Return the (x, y) coordinate for the center point of the cell that contains the specified text.  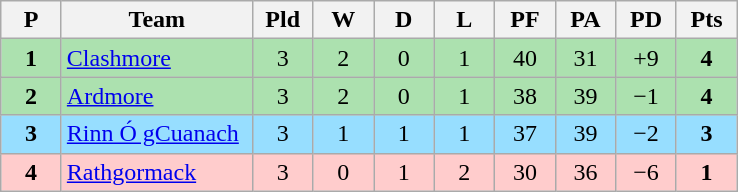
Pts (706, 20)
PD (646, 20)
PF (526, 20)
38 (526, 96)
Clashmore (156, 58)
+9 (646, 58)
PA (586, 20)
Team (156, 20)
P (32, 20)
40 (526, 58)
31 (586, 58)
W (344, 20)
−2 (646, 134)
−1 (646, 96)
Ardmore (156, 96)
30 (526, 172)
Rinn Ó gCuanach (156, 134)
37 (526, 134)
Pld (282, 20)
36 (586, 172)
L (464, 20)
D (404, 20)
Rathgormack (156, 172)
−6 (646, 172)
